Pinpoint the cell where the given text exists, returning its [x, y] midpoint coordinate. 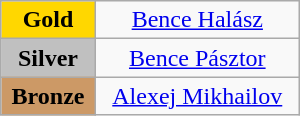
Bence Pásztor [197, 58]
Gold [48, 20]
Silver [48, 58]
Bronze [48, 96]
Bence Halász [197, 20]
Alexej Mikhailov [197, 96]
